Identify which cell holds the provided text, then report its (x, y) central coordinate. 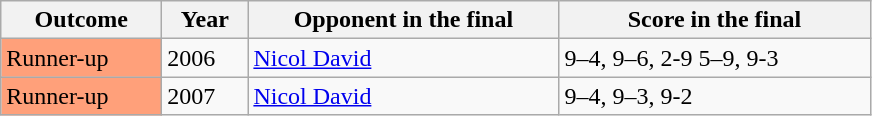
Outcome (82, 20)
Year (205, 20)
Score in the final (714, 20)
2006 (205, 58)
2007 (205, 96)
Opponent in the final (404, 20)
9–4, 9–6, 2-9 5–9, 9-3 (714, 58)
9–4, 9–3, 9-2 (714, 96)
